Pinpoint the cell where the given text exists, returning its [X, Y] midpoint coordinate. 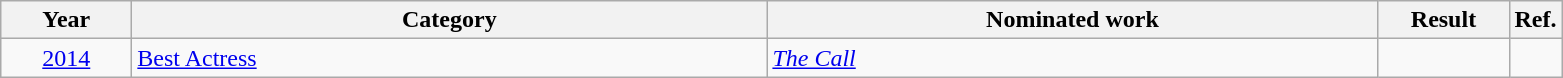
The Call [1072, 58]
Nominated work [1072, 20]
2014 [66, 58]
Ref. [1536, 20]
Year [66, 20]
Category [450, 20]
Best Actress [450, 58]
Result [1444, 20]
